Determine the (x, y) coordinate at the center of the cell enclosing the given text.  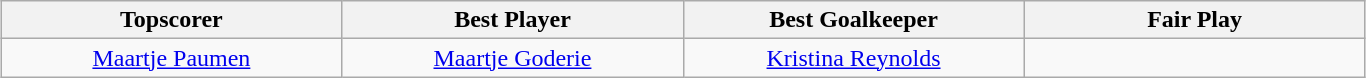
Fair Play (1194, 20)
Maartje Goderie (512, 58)
Kristina Reynolds (854, 58)
Best Player (512, 20)
Topscorer (172, 20)
Best Goalkeeper (854, 20)
Maartje Paumen (172, 58)
